Determine the [X, Y] coordinate at the center of the cell enclosing the given text.  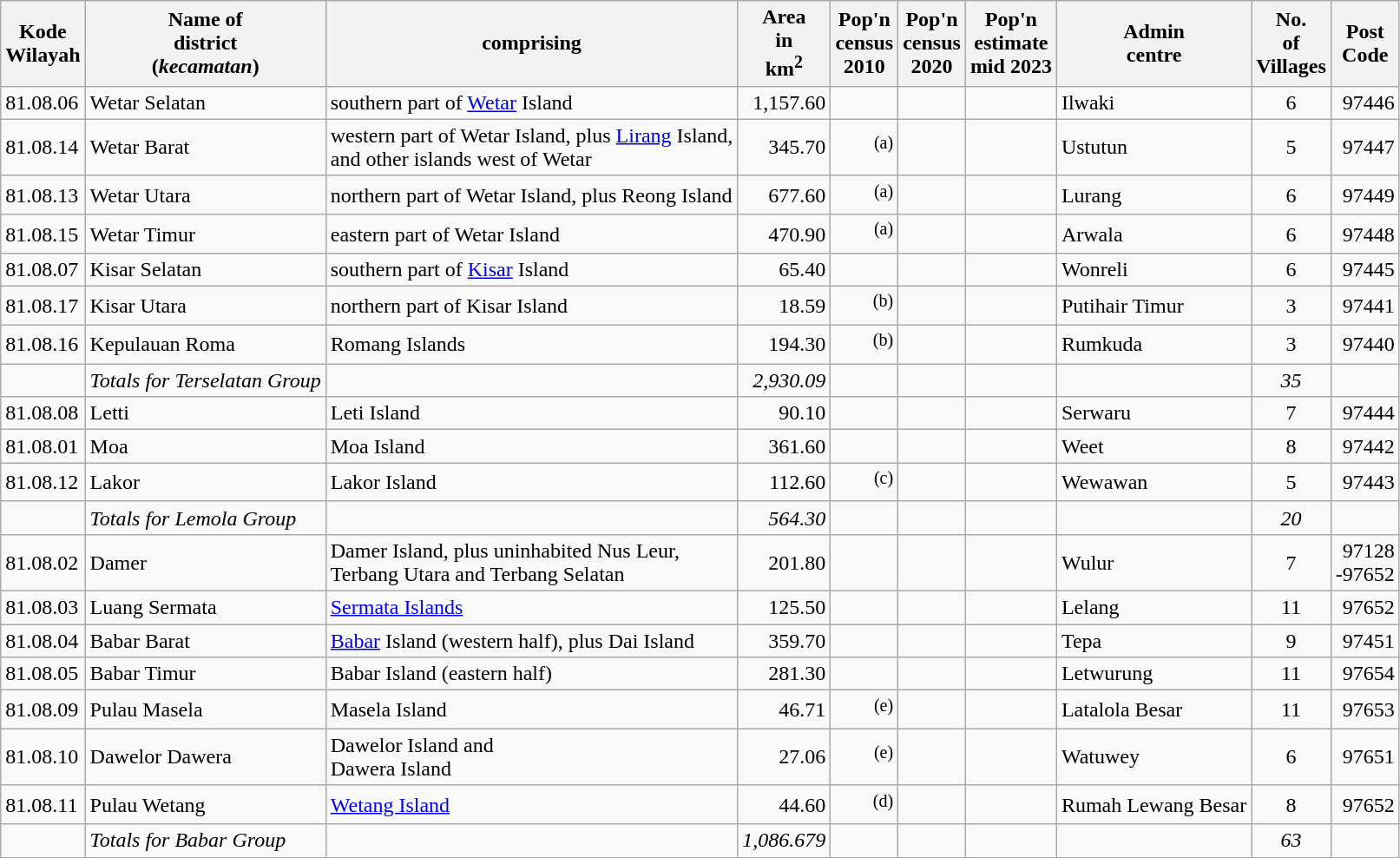
1,086.679 [785, 841]
81.08.14 [43, 148]
Wetar Timur [205, 234]
Pop'nestimatemid 2023 [1010, 43]
Moa [205, 446]
81.08.02 [43, 563]
81.08.01 [43, 446]
Kepulauan Roma [205, 344]
western part of Wetar Island, plus Lirang Island, and other islands west of Wetar [531, 148]
65.40 [785, 270]
97654 [1364, 674]
81.08.10 [43, 757]
Ustutun [1154, 148]
Rumah Lewang Besar [1154, 804]
345.70 [785, 148]
Lakor Island [531, 483]
81.08.06 [43, 102]
Wonreli [1154, 270]
Rumkuda [1154, 344]
Dawelor Island and Dawera Island [531, 757]
(d) [864, 804]
Pop'ncensus2010 [864, 43]
Sermata Islands [531, 608]
97448 [1364, 234]
Tepa [1154, 641]
9 [1292, 641]
20 [1292, 518]
Wetar Utara [205, 195]
Damer Island, plus uninhabited Nus Leur, Terbang Utara and Terbang Selatan [531, 563]
97444 [1364, 413]
Wetar Barat [205, 148]
1,157.60 [785, 102]
comprising [531, 43]
97443 [1364, 483]
112.60 [785, 483]
97442 [1364, 446]
359.70 [785, 641]
97447 [1364, 148]
81.08.08 [43, 413]
Wetar Selatan [205, 102]
35 [1292, 380]
Babar Island (western half), plus Dai Island [531, 641]
Kisar Selatan [205, 270]
90.10 [785, 413]
Arwala [1154, 234]
Dawelor Dawera [205, 757]
46.71 [785, 710]
Letti [205, 413]
Admincentre [1154, 43]
KodeWilayah [43, 43]
470.90 [785, 234]
Wulur [1154, 563]
Lurang [1154, 195]
northern part of Kisar Island [531, 306]
Putihair Timur [1154, 306]
Lakor [205, 483]
Totals for Terselatan Group [205, 380]
Luang Sermata [205, 608]
Leti Island [531, 413]
361.60 [785, 446]
97449 [1364, 195]
194.30 [785, 344]
677.60 [785, 195]
81.08.09 [43, 710]
27.06 [785, 757]
125.50 [785, 608]
81.08.07 [43, 270]
81.08.15 [43, 234]
northern part of Wetar Island, plus Reong Island [531, 195]
Moa Island [531, 446]
(c) [864, 483]
Name ofdistrict(kecamatan) [205, 43]
eastern part of Wetar Island [531, 234]
Babar Timur [205, 674]
Pop'ncensus2020 [932, 43]
No. ofVillages [1292, 43]
97651 [1364, 757]
81.08.11 [43, 804]
81.08.12 [43, 483]
Watuwey [1154, 757]
Serwaru [1154, 413]
81.08.05 [43, 674]
564.30 [785, 518]
97440 [1364, 344]
southern part of Wetar Island [531, 102]
Pulau Wetang [205, 804]
281.30 [785, 674]
81.08.17 [43, 306]
97128-97652 [1364, 563]
81.08.16 [43, 344]
63 [1292, 841]
97445 [1364, 270]
97653 [1364, 710]
44.60 [785, 804]
81.08.13 [43, 195]
Romang Islands [531, 344]
Letwurung [1154, 674]
Totals for Lemola Group [205, 518]
201.80 [785, 563]
81.08.04 [43, 641]
PostCode [1364, 43]
Weet [1154, 446]
2,930.09 [785, 380]
Babar Island (eastern half) [531, 674]
81.08.03 [43, 608]
Pulau Masela [205, 710]
Area in km2 [785, 43]
18.59 [785, 306]
Masela Island [531, 710]
Damer [205, 563]
southern part of Kisar Island [531, 270]
Kisar Utara [205, 306]
Wewawan [1154, 483]
Latalola Besar [1154, 710]
Lelang [1154, 608]
97451 [1364, 641]
Babar Barat [205, 641]
Wetang Island [531, 804]
97446 [1364, 102]
97441 [1364, 306]
Ilwaki [1154, 102]
Totals for Babar Group [205, 841]
